For the text-containing cell, return its midpoint in (x, y) coordinate format. 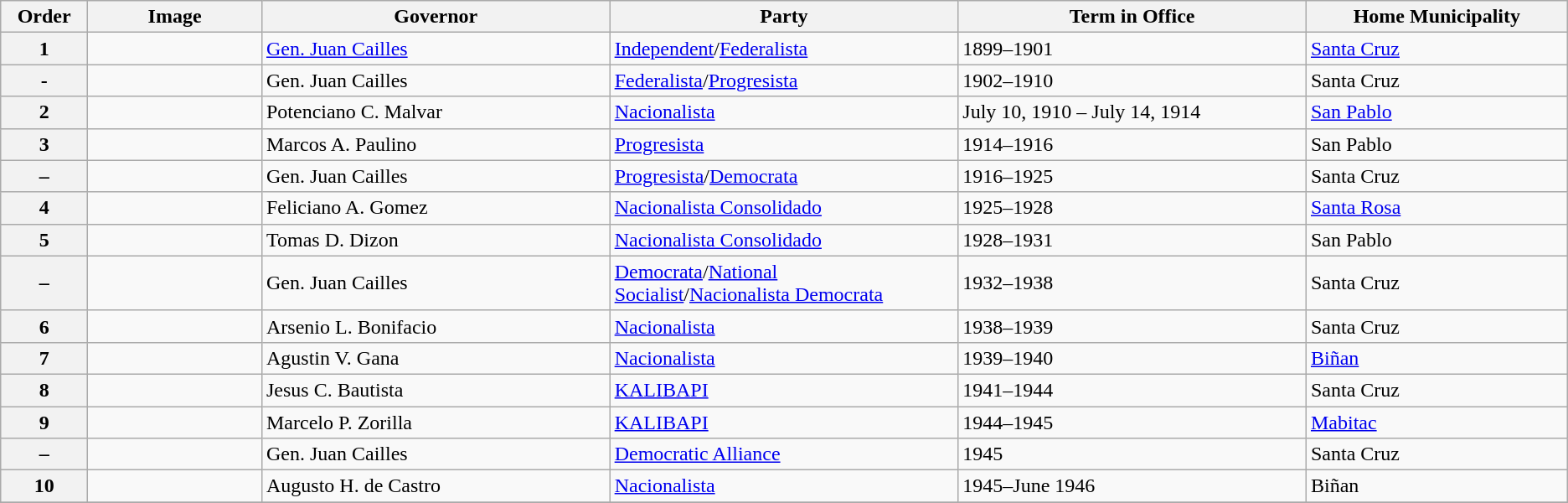
6 (44, 326)
1 (44, 49)
Marcelo P. Zorilla (436, 422)
4 (44, 208)
2 (44, 112)
Federalista/Progresista (784, 80)
Tomas D. Dizon (436, 240)
1928–1931 (1132, 240)
1899–1901 (1132, 49)
1945–June 1946 (1132, 486)
Arsenio L. Bonifacio (436, 326)
Progresista (784, 144)
Home Municipality (1436, 17)
1945 (1132, 454)
1925–1928 (1132, 208)
8 (44, 390)
Progresista/Democrata (784, 176)
Party (784, 17)
- (44, 80)
7 (44, 358)
Mabitac (1436, 422)
July 10, 1910 – July 14, 1914 (1132, 112)
5 (44, 240)
Marcos A. Paulino (436, 144)
1944–1945 (1132, 422)
1916–1925 (1132, 176)
1941–1944 (1132, 390)
Term in Office (1132, 17)
Jesus C. Bautista (436, 390)
Order (44, 17)
1939–1940 (1132, 358)
9 (44, 422)
Potenciano C. Malvar (436, 112)
Independent/Federalista (784, 49)
Governor (436, 17)
1914–1916 (1132, 144)
Democrata/National Socialist/Nacionalista Democrata (784, 283)
Agustin V. Gana (436, 358)
1902–1910 (1132, 80)
1938–1939 (1132, 326)
Augusto H. de Castro (436, 486)
Santa Rosa (1436, 208)
Feliciano A. Gomez (436, 208)
3 (44, 144)
1932–1938 (1132, 283)
Image (175, 17)
10 (44, 486)
Democratic Alliance (784, 454)
